Extract the (x, y) coordinate from the center of the cell holding the provided text.  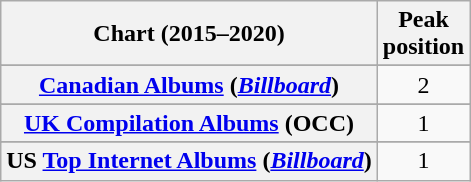
2 (423, 85)
US Top Internet Albums (Billboard) (189, 161)
Canadian Albums (Billboard) (189, 85)
Chart (2015–2020) (189, 34)
UK Compilation Albums (OCC) (189, 123)
Peakposition (423, 34)
